Pinpoint the cell where the given text exists, returning its [x, y] midpoint coordinate. 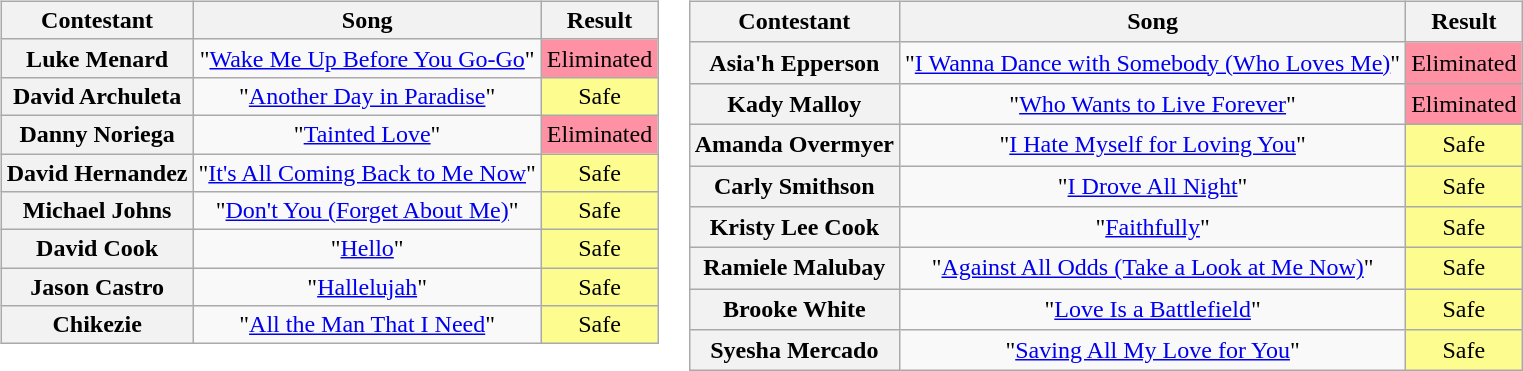
David Archuleta [97, 96]
David Cook [97, 249]
Amanda Overmyer [794, 144]
"I Hate Myself for Loving You" [1153, 144]
Michael Johns [97, 211]
"Against All Odds (Take a Look at Me Now)" [1153, 268]
"Tainted Love" [367, 134]
"I Wanna Dance with Somebody (Who Loves Me)" [1153, 62]
"Another Day in Paradise" [367, 96]
"Hello" [367, 249]
"Hallelujah" [367, 287]
Kristy Lee Cook [794, 228]
Brooke White [794, 310]
"Who Wants to Live Forever" [1153, 104]
Jason Castro [97, 287]
"Love Is a Battlefield" [1153, 310]
Asia'h Epperson [794, 62]
"It's All Coming Back to Me Now" [367, 173]
David Hernandez [97, 173]
Kady Malloy [794, 104]
"I Drove All Night" [1153, 186]
Chikezie [97, 325]
Syesha Mercado [794, 350]
Ramiele Malubay [794, 268]
"All the Man That I Need" [367, 325]
"Saving All My Love for You" [1153, 350]
Carly Smithson [794, 186]
"Don't You (Forget About Me)" [367, 211]
Danny Noriega [97, 134]
Luke Menard [97, 58]
"Wake Me Up Before You Go-Go" [367, 58]
"Faithfully" [1153, 228]
